Scan for the cell matching the given text and deliver its [X, Y] coordinate at center. 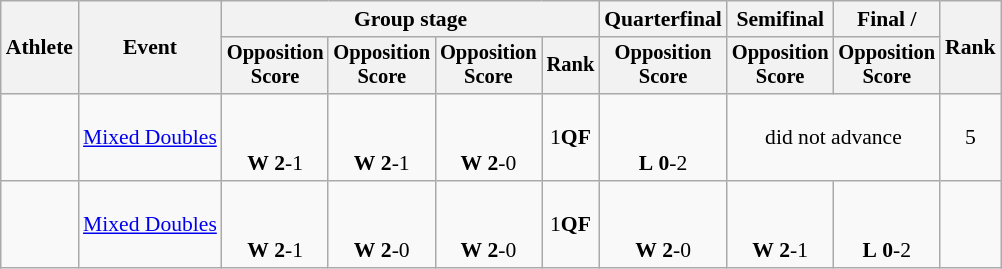
Final / [886, 19]
Event [150, 48]
Athlete [40, 48]
Group stage [410, 19]
Semifinal [780, 19]
did not advance [834, 138]
5 [970, 138]
Quarterfinal [663, 19]
